For the text-containing cell, return its midpoint in [X, Y] coordinate format. 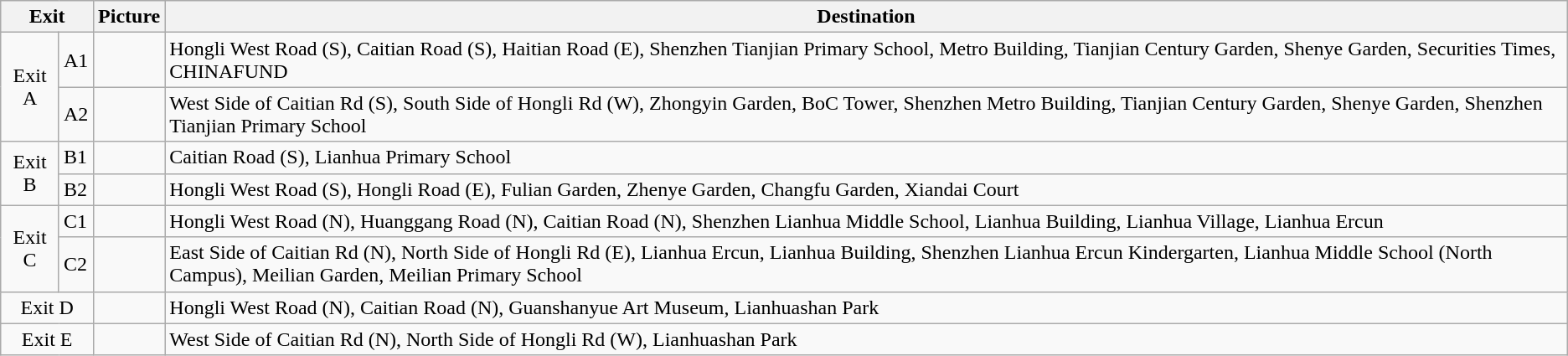
Exit C [30, 248]
Picture [129, 17]
Hongli West Road (N), Caitian Road (N), Guanshanyue Art Museum, Lianhuashan Park [866, 307]
B2 [75, 189]
Exit B [30, 173]
Exit E [47, 339]
Hongli West Road (N), Huanggang Road (N), Caitian Road (N), Shenzhen Lianhua Middle School, Lianhua Building, Lianhua Village, Lianhua Ercun [866, 221]
West Side of Caitian Rd (N), North Side of Hongli Rd (W), Lianhuashan Park [866, 339]
C1 [75, 221]
A1 [75, 60]
Exit A [30, 87]
A2 [75, 114]
B1 [75, 157]
Destination [866, 17]
Hongli West Road (S), Hongli Road (E), Fulian Garden, Zhenye Garden, Changfu Garden, Xiandai Court [866, 189]
Exit [47, 17]
C2 [75, 265]
Exit D [47, 307]
Caitian Road (S), Lianhua Primary School [866, 157]
